From the cell containing the given text, extract its center point as [X, Y] coordinate. 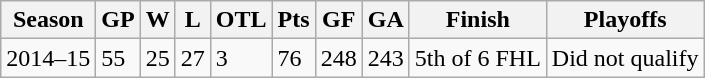
76 [294, 58]
GP [118, 20]
L [192, 20]
GF [338, 20]
55 [118, 58]
243 [386, 58]
27 [192, 58]
Pts [294, 20]
W [158, 20]
Playoffs [625, 20]
OTL [241, 20]
Season [48, 20]
5th of 6 FHL [478, 58]
3 [241, 58]
Did not qualify [625, 58]
2014–15 [48, 58]
248 [338, 58]
25 [158, 58]
Finish [478, 20]
GA [386, 20]
